Pinpoint the cell where the given text exists, returning its [X, Y] midpoint coordinate. 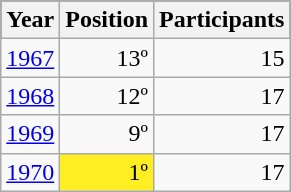
1970 [30, 172]
1968 [30, 96]
12º [107, 96]
Year [30, 20]
13º [107, 58]
1º [107, 172]
1969 [30, 134]
15 [222, 58]
Participants [222, 20]
Position [107, 20]
9º [107, 134]
1967 [30, 58]
